Locate the cell with the specified text and output its (X, Y) center coordinate. 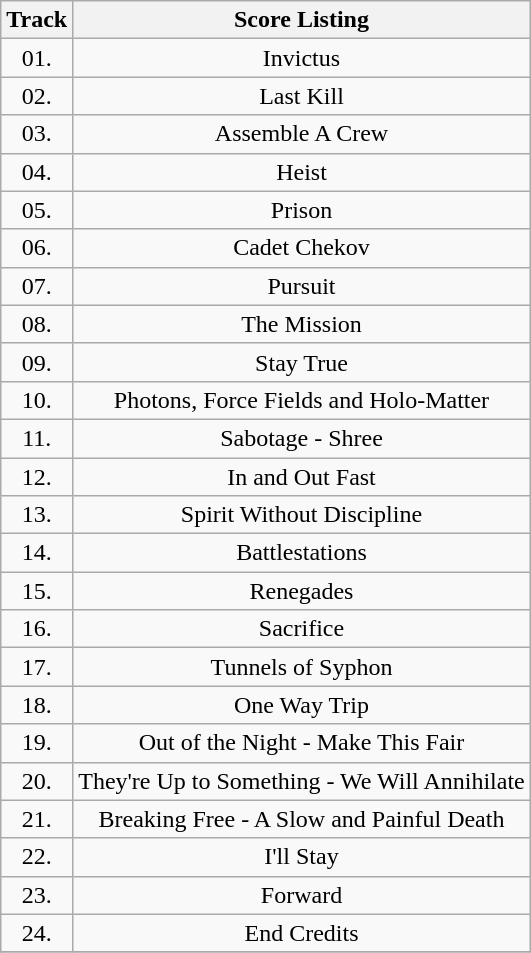
One Way Trip (302, 705)
Spirit Without Discipline (302, 515)
17. (37, 667)
Pursuit (302, 286)
21. (37, 819)
07. (37, 286)
Sacrifice (302, 629)
Sabotage - Shree (302, 438)
End Credits (302, 933)
The Mission (302, 324)
22. (37, 857)
14. (37, 553)
Stay True (302, 362)
Out of the Night - Make This Fair (302, 743)
Prison (302, 210)
Last Kill (302, 96)
Score Listing (302, 20)
Breaking Free - A Slow and Painful Death (302, 819)
Photons, Force Fields and Holo-Matter (302, 400)
Battlestations (302, 553)
03. (37, 134)
Assemble A Crew (302, 134)
12. (37, 477)
Cadet Chekov (302, 248)
05. (37, 210)
Tunnels of Syphon (302, 667)
04. (37, 172)
Heist (302, 172)
08. (37, 324)
09. (37, 362)
Invictus (302, 58)
24. (37, 933)
Track (37, 20)
15. (37, 591)
02. (37, 96)
10. (37, 400)
13. (37, 515)
19. (37, 743)
Renegades (302, 591)
18. (37, 705)
16. (37, 629)
11. (37, 438)
In and Out Fast (302, 477)
They're Up to Something - We Will Annihilate (302, 781)
20. (37, 781)
Forward (302, 895)
06. (37, 248)
01. (37, 58)
I'll Stay (302, 857)
23. (37, 895)
